Detect which cell encompasses the target text, then output its [x, y] center coordinate. 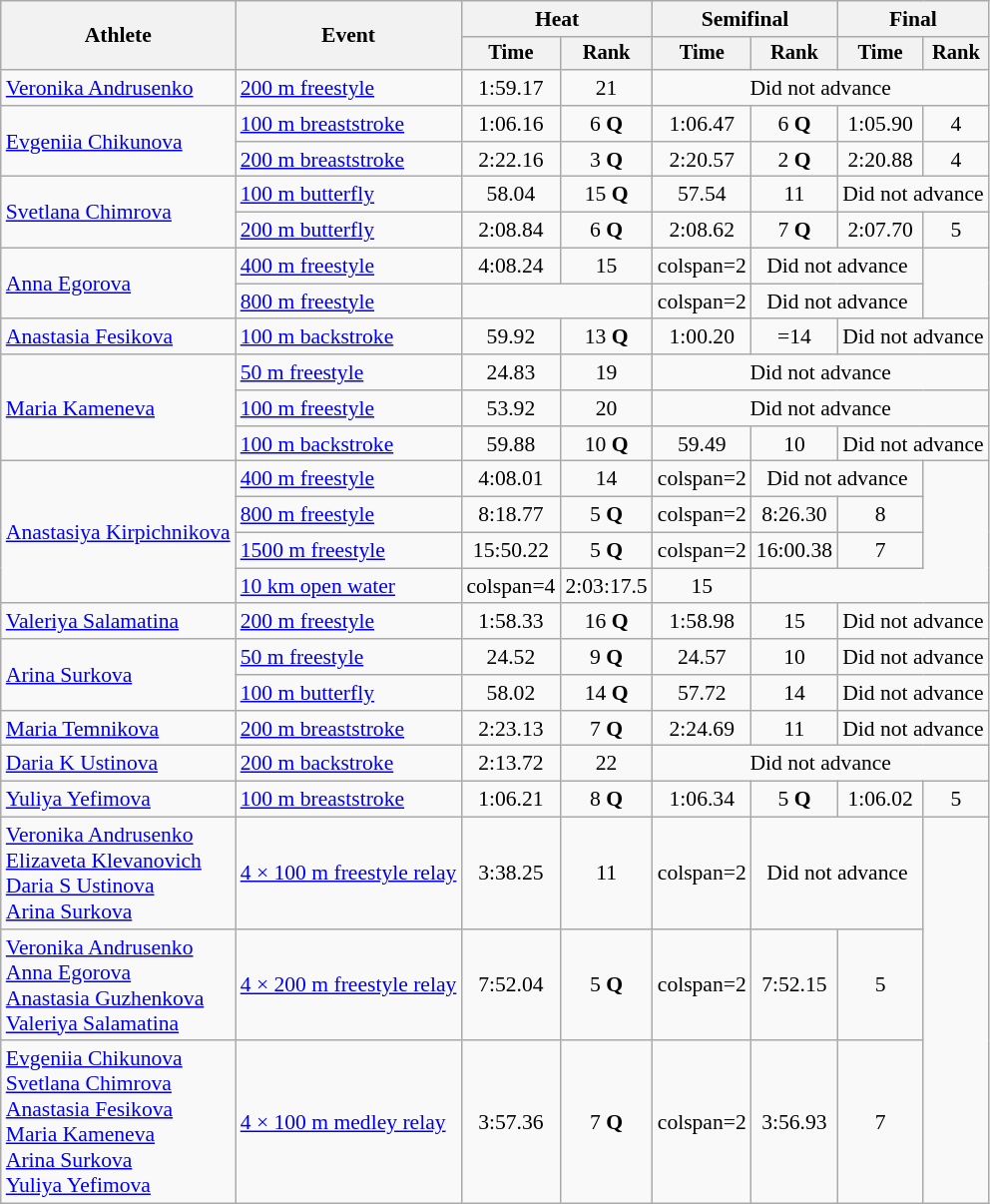
1:05.90 [880, 124]
4 × 200 m freestyle relay [349, 985]
200 m butterfly [349, 231]
colspan=4 [511, 586]
20 [606, 408]
8 [880, 515]
58.04 [511, 195]
2:22.16 [511, 160]
14 Q [606, 693]
57.72 [703, 693]
10 km open water [349, 586]
2:24.69 [703, 729]
4:08.01 [511, 479]
15 Q [606, 195]
3:38.25 [511, 874]
7:52.15 [794, 985]
13 Q [606, 337]
Anna Egorova [118, 284]
100 m freestyle [349, 408]
Semifinal [744, 19]
1500 m freestyle [349, 551]
4 × 100 m medley relay [349, 1122]
1:00.20 [703, 337]
2:03:17.5 [606, 586]
1:06.47 [703, 124]
10 Q [606, 444]
4 × 100 m freestyle relay [349, 874]
3 Q [606, 160]
2:20.57 [703, 160]
Maria Kameneva [118, 407]
24.83 [511, 372]
Valeriya Salamatina [118, 622]
8:26.30 [794, 515]
2 Q [794, 160]
2:20.88 [880, 160]
2:08.62 [703, 231]
3:57.36 [511, 1122]
Anastasia Fesikova [118, 337]
9 Q [606, 657]
2:07.70 [880, 231]
15:50.22 [511, 551]
Veronika AndrusenkoElizaveta KlevanovichDaria S UstinovaArina Surkova [118, 874]
Arina Surkova [118, 675]
Anastasiya Kirpichnikova [118, 532]
1:58.33 [511, 622]
53.92 [511, 408]
Veronika AndrusenkoAnna EgorovaAnastasia GuzhenkovaValeriya Salamatina [118, 985]
3:56.93 [794, 1122]
Yuliya Yefimova [118, 800]
24.57 [703, 657]
16:00.38 [794, 551]
59.88 [511, 444]
7:52.04 [511, 985]
1:59.17 [511, 88]
2:08.84 [511, 231]
16 Q [606, 622]
1:06.16 [511, 124]
2:13.72 [511, 764]
59.92 [511, 337]
58.02 [511, 693]
59.49 [703, 444]
Daria K Ustinova [118, 764]
Maria Temnikova [118, 729]
1:06.02 [880, 800]
Event [349, 36]
19 [606, 372]
Evgeniia ChikunovaSvetlana ChimrovaAnastasia FesikovaMaria KamenevaArina SurkovaYuliya Yefimova [118, 1122]
2:23.13 [511, 729]
200 m backstroke [349, 764]
1:58.98 [703, 622]
57.54 [703, 195]
Evgeniia Chikunova [118, 142]
8:18.77 [511, 515]
Veronika Andrusenko [118, 88]
Athlete [118, 36]
=14 [794, 337]
24.52 [511, 657]
21 [606, 88]
1:06.34 [703, 800]
4:08.24 [511, 267]
22 [606, 764]
Heat [557, 19]
8 Q [606, 800]
Final [913, 19]
1:06.21 [511, 800]
Svetlana Chimrova [118, 212]
